Find where the given text appears and provide that cell's center as [X, Y] coordinate. 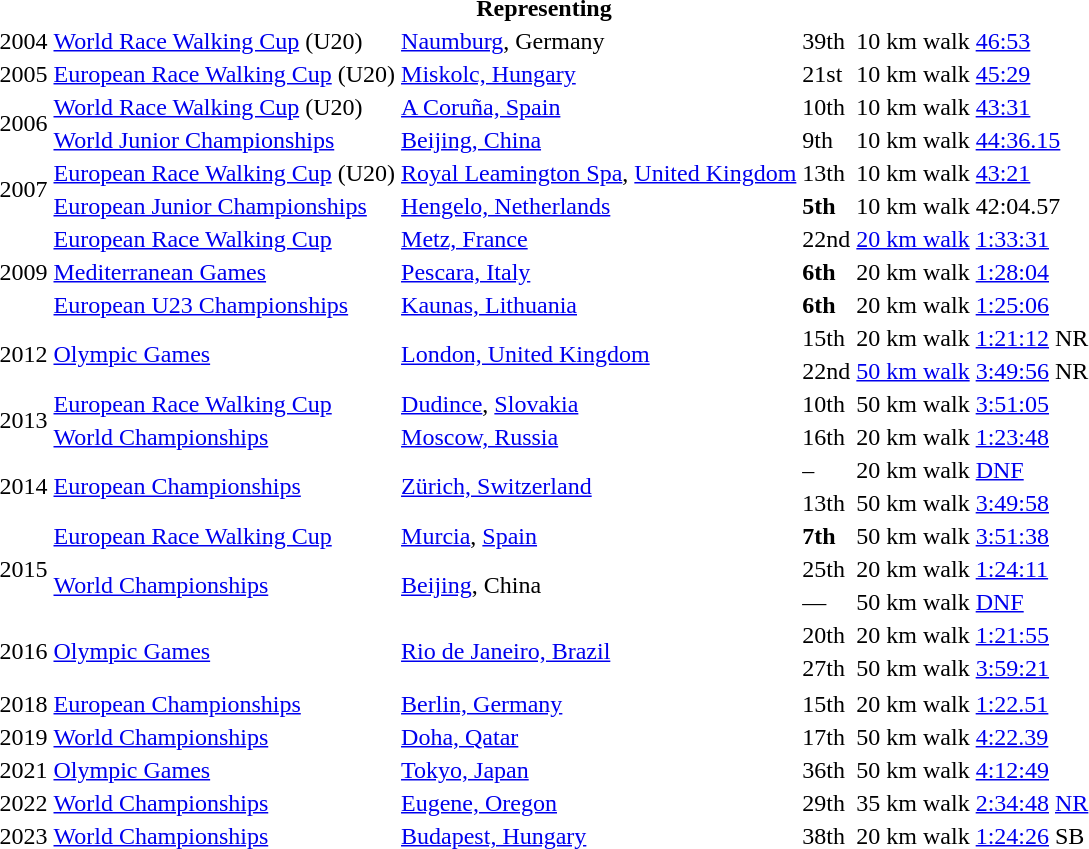
— [826, 602]
World Junior Championships [224, 140]
7th [826, 536]
Kaunas, Lithuania [599, 305]
Doha, Qatar [599, 737]
9th [826, 140]
Royal Leamington Spa, United Kingdom [599, 173]
Metz, France [599, 239]
Dudince, Slovakia [599, 404]
21st [826, 74]
5th [826, 206]
A Coruña, Spain [599, 107]
36th [826, 770]
27th [826, 668]
16th [826, 437]
London, United Kingdom [599, 354]
Miskolc, Hungary [599, 74]
Moscow, Russia [599, 437]
35 km walk [913, 803]
Mediterranean Games [224, 272]
Murcia, Spain [599, 536]
Eugene, Oregon [599, 803]
29th [826, 803]
Tokyo, Japan [599, 770]
25th [826, 569]
Naumburg, Germany [599, 41]
Rio de Janeiro, Brazil [599, 652]
Berlin, Germany [599, 704]
17th [826, 737]
European Junior Championships [224, 206]
Pescara, Italy [599, 272]
39th [826, 41]
Zürich, Switzerland [599, 486]
European U23 Championships [224, 305]
20th [826, 635]
Hengelo, Netherlands [599, 206]
– [826, 470]
